From the cell containing the given text, extract its center point as [X, Y] coordinate. 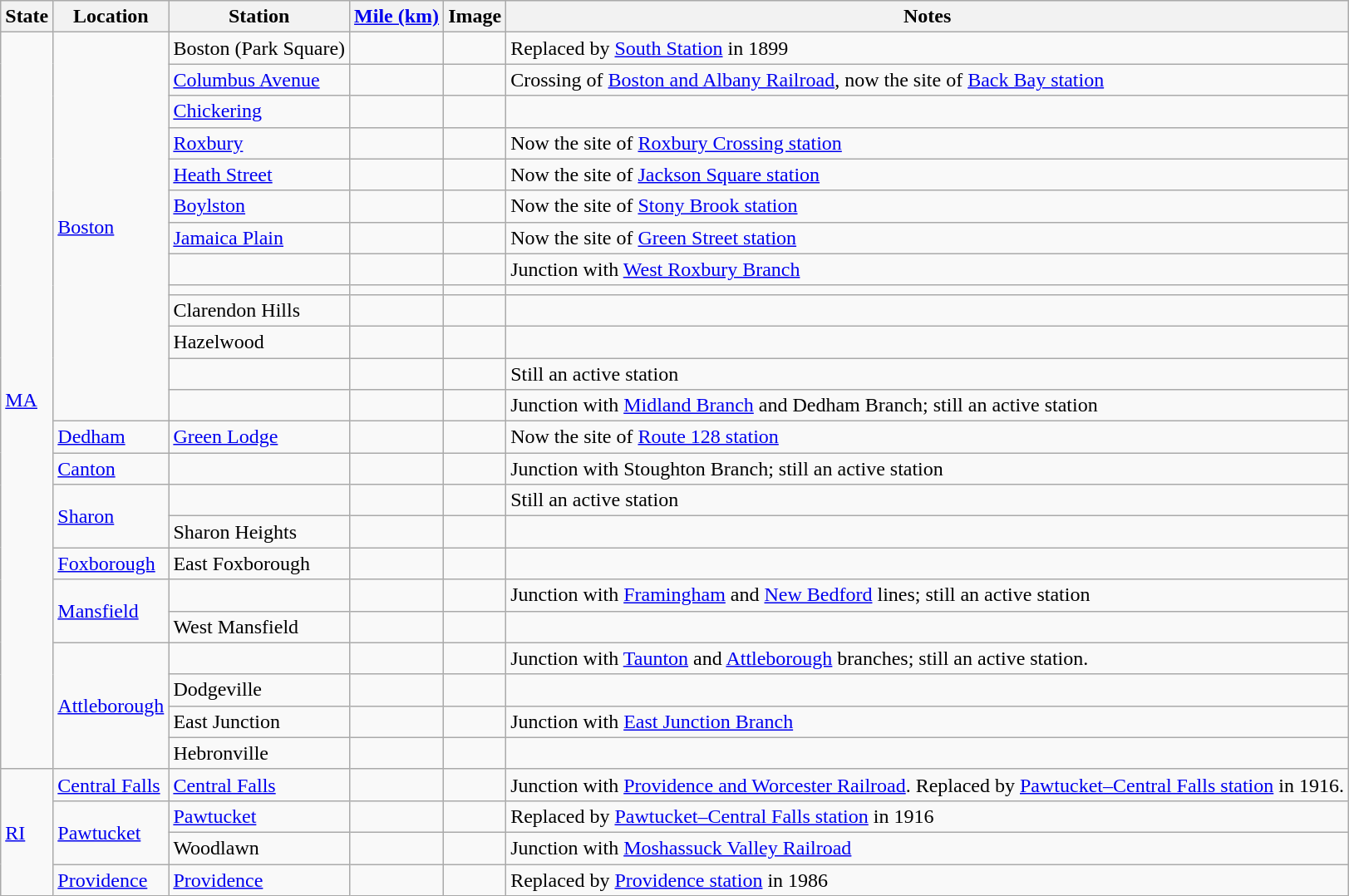
Replaced by Providence station in 1986 [928, 880]
Foxborough [111, 564]
Junction with East Junction Branch [928, 721]
Replaced by Pawtucket–Central Falls station in 1916 [928, 816]
East Foxborough [259, 564]
Location [111, 17]
Canton [111, 469]
Mile (km) [397, 17]
Boston (Park Square) [259, 48]
Junction with Framingham and New Bedford lines; still an active station [928, 595]
Now the site of Roxbury Crossing station [928, 143]
Dodgeville [259, 690]
Chickering [259, 111]
Green Lodge [259, 437]
East Junction [259, 721]
Attleborough [111, 706]
Now the site of Jackson Square station [928, 175]
Hazelwood [259, 342]
Woodlawn [259, 848]
Station [259, 17]
Mansfield [111, 611]
West Mansfield [259, 627]
Replaced by South Station in 1899 [928, 48]
Roxbury [259, 143]
Junction with Taunton and Attleborough branches; still an active station. [928, 658]
Junction with Stoughton Branch; still an active station [928, 469]
Now the site of Stony Brook station [928, 206]
Now the site of Route 128 station [928, 437]
Junction with Midland Branch and Dedham Branch; still an active station [928, 406]
Junction with West Roxbury Branch [928, 269]
Columbus Avenue [259, 80]
Crossing of Boston and Albany Railroad, now the site of Back Bay station [928, 80]
Image [475, 17]
Dedham [111, 437]
Boylston [259, 206]
Heath Street [259, 175]
Hebronville [259, 753]
MA [27, 401]
Jamaica Plain [259, 238]
Notes [928, 17]
Junction with Providence and Worcester Railroad. Replaced by Pawtucket–Central Falls station in 1916. [928, 785]
Junction with Moshassuck Valley Railroad [928, 848]
Boston [111, 227]
Now the site of Green Street station [928, 238]
Sharon Heights [259, 532]
Sharon [111, 516]
RI [27, 832]
State [27, 17]
Clarendon Hills [259, 310]
